Extract the (X, Y) coordinate from the center of the cell holding the provided text.  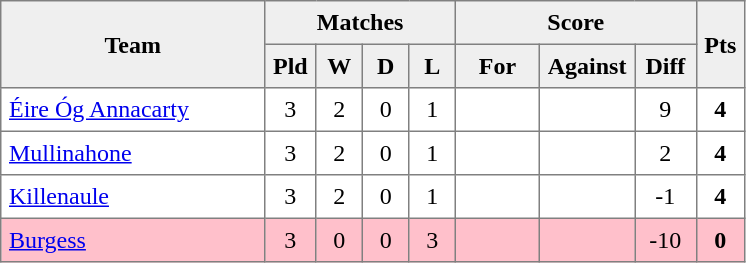
-10 (666, 240)
W (339, 66)
Pld (290, 66)
-1 (666, 197)
Mullinahone (133, 153)
Against (586, 66)
Killenaule (133, 197)
Team (133, 44)
Burgess (133, 240)
Matches (360, 23)
D (385, 66)
L (432, 66)
Pts (720, 44)
Score (576, 23)
For (497, 66)
Diff (666, 66)
9 (666, 110)
Éire Óg Annacarty (133, 110)
